Return [X, Y] of the center of cell containing provided text 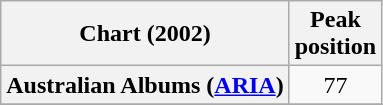
Chart (2002) [145, 34]
Australian Albums (ARIA) [145, 85]
77 [335, 85]
Peakposition [335, 34]
